Capture the cell that displays the provided text and extract its [x, y] central coordinate. 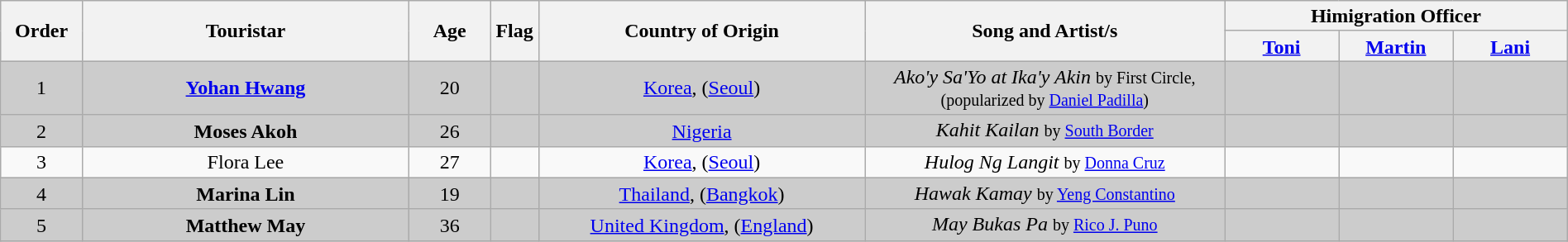
Country of Origin [701, 31]
Martin [1396, 46]
May Bukas Pa by Rico J. Puno [1045, 225]
19 [450, 193]
1 [41, 88]
United Kingdom, (England) [701, 225]
27 [450, 162]
Flag [514, 31]
5 [41, 225]
Kahit Kailan by South Border [1045, 130]
Song and Artist/s [1045, 31]
Order [41, 31]
36 [450, 225]
Himigration Officer [1396, 17]
Flora Lee [245, 162]
Hulog Ng Langit by Donna Cruz [1045, 162]
Marina Lin [245, 193]
4 [41, 193]
Touristar [245, 31]
3 [41, 162]
Ako'y Sa'Yo at Ika'y Akin by First Circle, (popularized by Daniel Padilla) [1045, 88]
Lani [1510, 46]
Hawak Kamay by Yeng Constantino [1045, 193]
20 [450, 88]
Toni [1281, 46]
Yohan Hwang [245, 88]
2 [41, 130]
Matthew May [245, 225]
26 [450, 130]
Thailand, (Bangkok) [701, 193]
Nigeria [701, 130]
Moses Akoh [245, 130]
Age [450, 31]
